Locate the cell with the specified text and output its (X, Y) center coordinate. 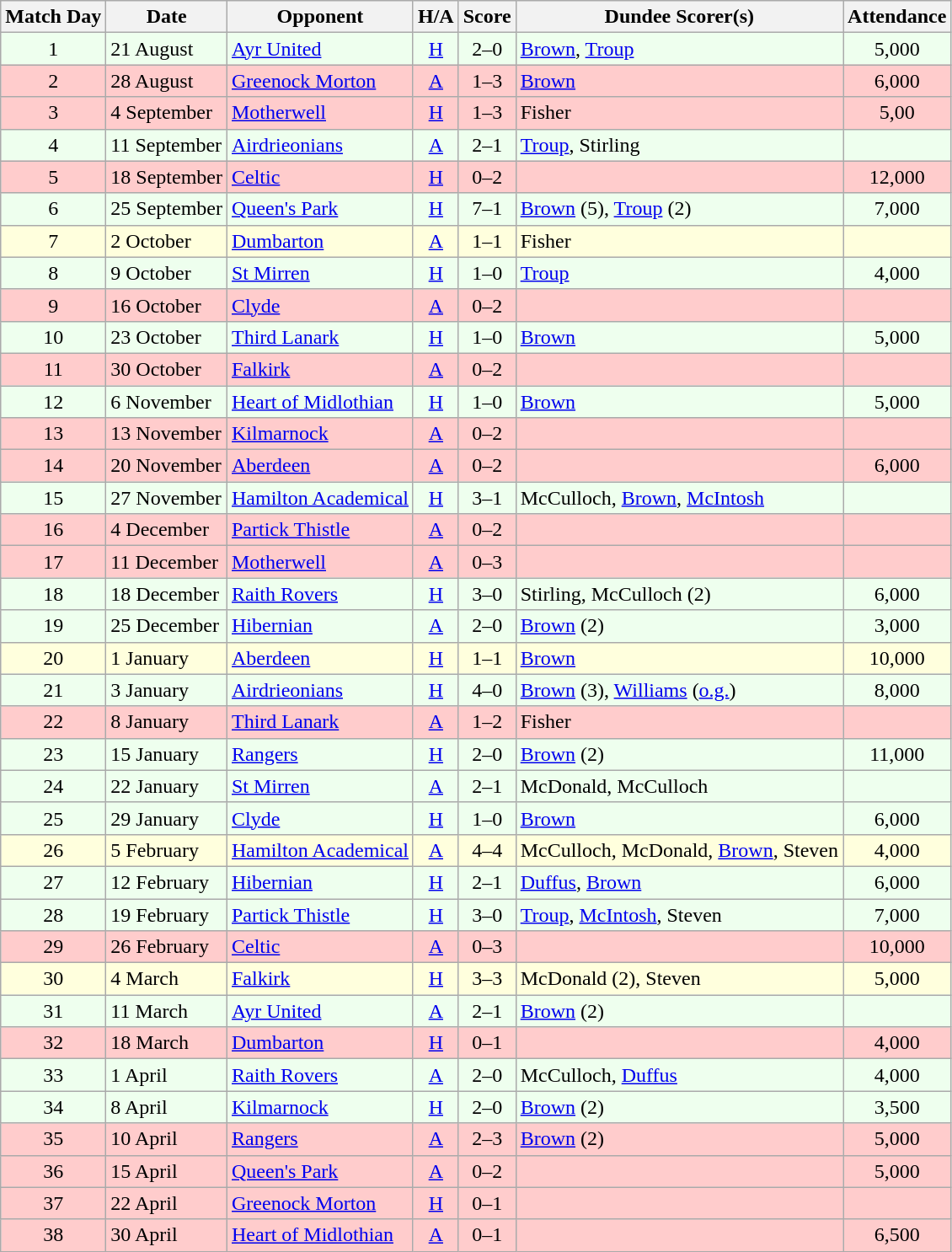
5,00 (897, 113)
26 (54, 850)
3–3 (487, 979)
25 December (167, 626)
8 April (167, 1107)
28 August (167, 81)
Brown (3), Williams (o.g.) (679, 690)
35 (54, 1139)
Brown, Troup (679, 49)
7 (54, 241)
18 September (167, 177)
Stirling, McCulloch (2) (679, 594)
6 November (167, 402)
Dundee Scorer(s) (679, 17)
25 September (167, 209)
4–4 (487, 850)
2–3 (487, 1139)
23 (54, 754)
12 February (167, 882)
16 (54, 530)
21 August (167, 49)
Match Day (54, 17)
38 (54, 1235)
23 October (167, 337)
4 (54, 145)
32 (54, 1043)
30 (54, 979)
8,000 (897, 690)
1 April (167, 1075)
11 March (167, 1011)
4 March (167, 979)
McDonald, McCulloch (679, 786)
11,000 (897, 754)
18 December (167, 594)
11 December (167, 562)
2 October (167, 241)
14 (54, 466)
3 (54, 113)
28 (54, 914)
29 January (167, 818)
18 (54, 594)
9 (54, 305)
12,000 (897, 177)
2 (54, 81)
5 (54, 177)
Attendance (897, 17)
22 January (167, 786)
5 February (167, 850)
McDonald (2), Steven (679, 979)
Troup, McIntosh, Steven (679, 914)
6 (54, 209)
McCulloch, Duffus (679, 1075)
Brown (5), Troup (2) (679, 209)
24 (54, 786)
McCulloch, McDonald, Brown, Steven (679, 850)
33 (54, 1075)
30 April (167, 1235)
11 (54, 369)
20 (54, 658)
27 (54, 882)
9 October (167, 273)
15 January (167, 754)
25 (54, 818)
8 January (167, 722)
10 April (167, 1139)
13 (54, 434)
31 (54, 1011)
12 (54, 402)
22 April (167, 1203)
3,500 (897, 1107)
18 March (167, 1043)
17 (54, 562)
3,000 (897, 626)
15 April (167, 1171)
1 (54, 49)
21 (54, 690)
4–0 (487, 690)
34 (54, 1107)
16 October (167, 305)
1–2 (487, 722)
20 November (167, 466)
H/A (436, 17)
Troup, Stirling (679, 145)
37 (54, 1203)
Opponent (320, 17)
6,500 (897, 1235)
36 (54, 1171)
Score (487, 17)
3–1 (487, 498)
13 November (167, 434)
29 (54, 947)
Duffus, Brown (679, 882)
30 October (167, 369)
15 (54, 498)
19 February (167, 914)
22 (54, 722)
Date (167, 17)
1 January (167, 658)
8 (54, 273)
Troup (679, 273)
4 September (167, 113)
3 January (167, 690)
26 February (167, 947)
7–1 (487, 209)
4 December (167, 530)
McCulloch, Brown, McIntosh (679, 498)
19 (54, 626)
10 (54, 337)
27 November (167, 498)
11 September (167, 145)
